Locate the cell with the specified text and output its (X, Y) center coordinate. 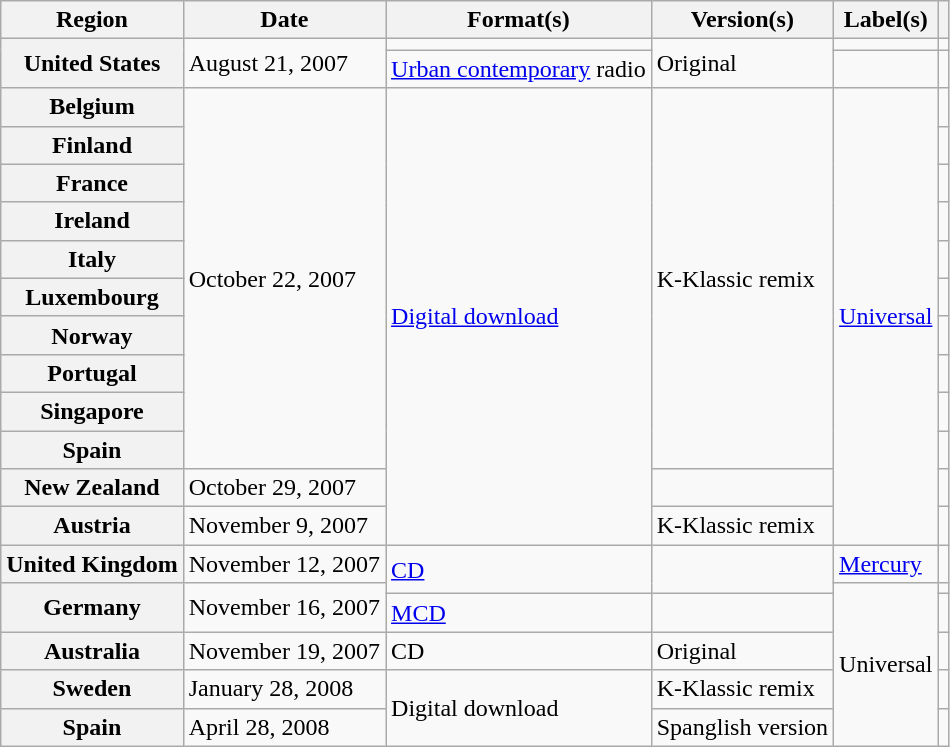
United States (92, 64)
Germany (92, 608)
Region (92, 20)
Version(s) (742, 20)
MCD (519, 613)
Sweden (92, 689)
November 19, 2007 (284, 651)
Ireland (92, 221)
Urban contemporary radio (519, 69)
Singapore (92, 411)
Belgium (92, 107)
April 28, 2008 (284, 727)
Norway (92, 335)
Mercury (886, 564)
France (92, 183)
Australia (92, 651)
Finland (92, 145)
November 12, 2007 (284, 564)
Austria (92, 526)
October 29, 2007 (284, 488)
Label(s) (886, 20)
January 28, 2008 (284, 689)
August 21, 2007 (284, 64)
Portugal (92, 373)
Date (284, 20)
November 16, 2007 (284, 608)
United Kingdom (92, 564)
Format(s) (519, 20)
New Zealand (92, 488)
Spanglish version (742, 727)
Luxembourg (92, 297)
November 9, 2007 (284, 526)
October 22, 2007 (284, 278)
Italy (92, 259)
